Find where the given text appears and provide that cell's center as [x, y] coordinate. 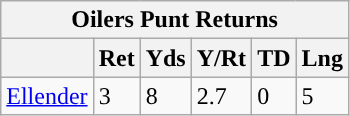
TD [274, 58]
Yds [166, 58]
Ret [116, 58]
5 [322, 96]
Ellender [47, 96]
Y/Rt [221, 58]
3 [116, 96]
2.7 [221, 96]
8 [166, 96]
Oilers Punt Returns [175, 20]
0 [274, 96]
Lng [322, 58]
